Find where the given text appears and provide that cell's center as (x, y) coordinate. 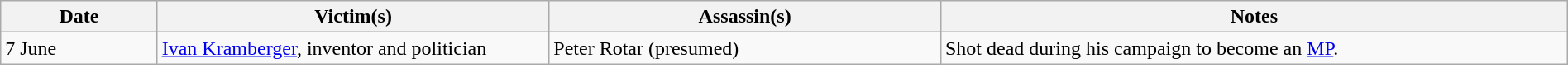
Victim(s) (353, 17)
Peter Rotar (presumed) (745, 48)
Date (79, 17)
7 June (79, 48)
Notes (1254, 17)
Assassin(s) (745, 17)
Shot dead during his campaign to become an MP. (1254, 48)
Ivan Kramberger, inventor and politician (353, 48)
